Return the (x, y) coordinate for the center point of the cell that contains the specified text.  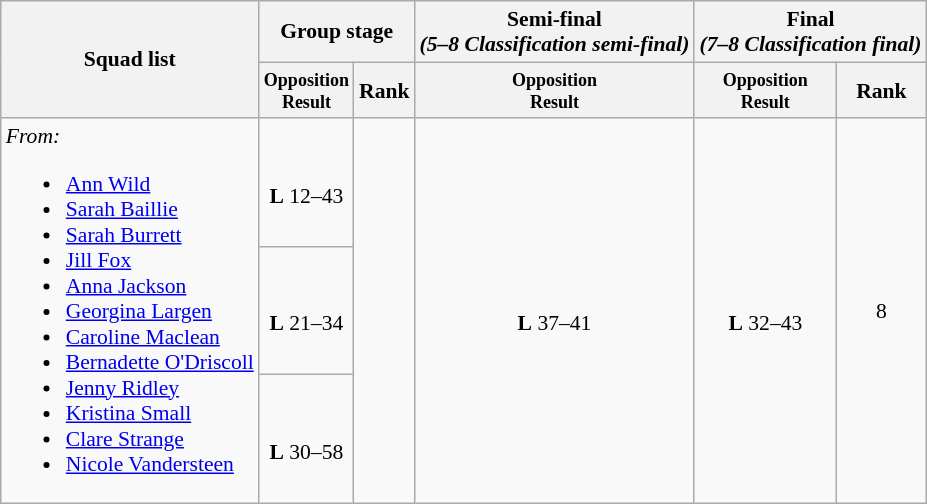
8 (881, 312)
Semi-final(5–8 Classification semi-final) (555, 32)
Group stage (337, 32)
L 12–43 (306, 183)
Final(7–8 Classification final) (810, 32)
L 37–41 (555, 312)
L 32–43 (765, 312)
L 21–34 (306, 311)
L 30–58 (306, 439)
Squad list (130, 60)
